Return the (x, y) coordinate for the center point of the cell that contains the specified text.  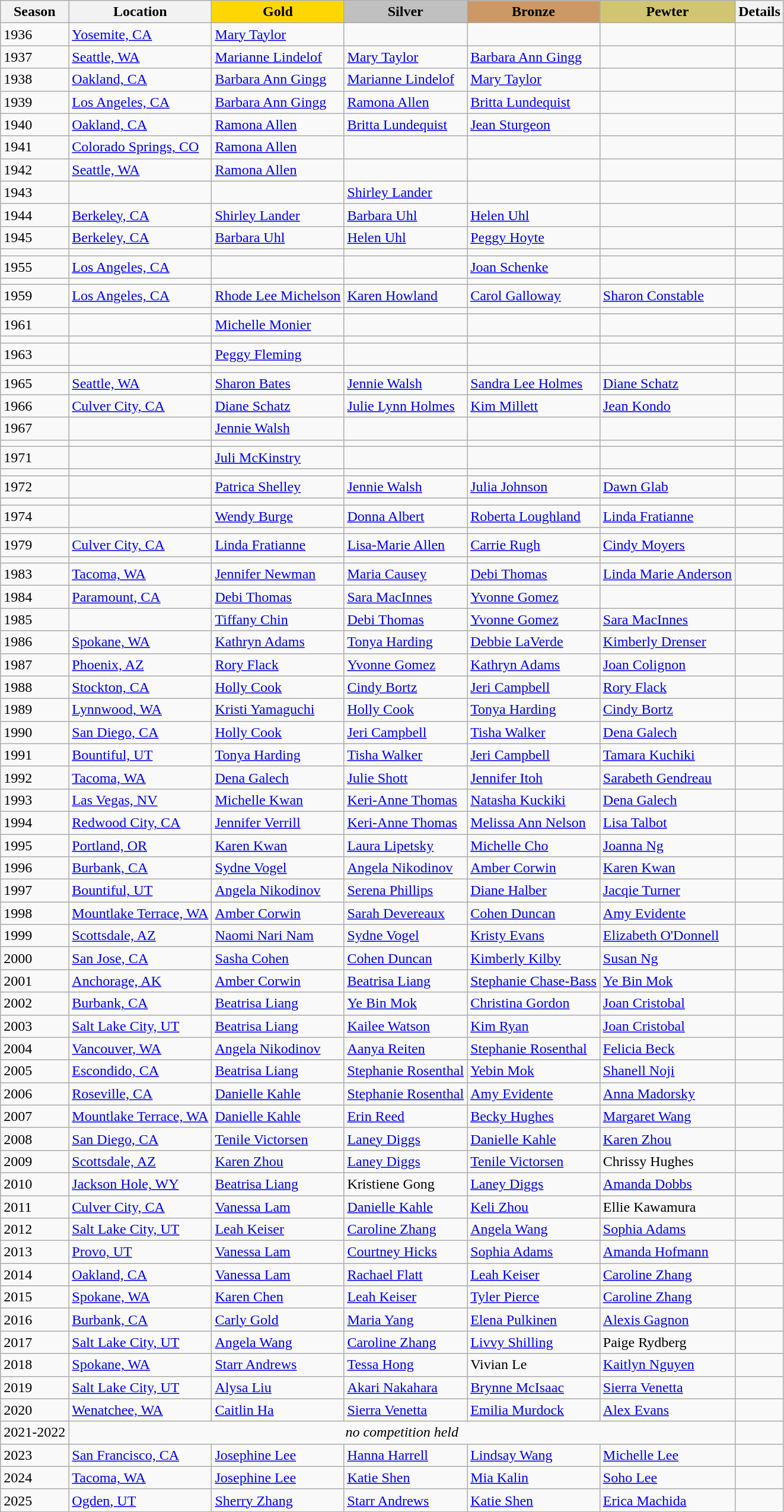
Sherry Zhang (278, 1500)
2016 (34, 1320)
2018 (34, 1365)
1972 (34, 487)
1945 (34, 237)
Erica Machida (667, 1500)
1988 (34, 687)
Joan Colignon (667, 665)
Kristiene Gong (406, 1184)
Pewter (667, 12)
1944 (34, 215)
Details (760, 12)
Escondido, CA (140, 1071)
Debbie LaVerde (534, 642)
Gold (278, 12)
Mia Kalin (534, 1478)
Chrissy Hughes (667, 1161)
Redwood City, CA (140, 822)
1974 (34, 516)
Michelle Cho (534, 846)
2013 (34, 1252)
Caitlin Ha (278, 1410)
Patrica Shelley (278, 487)
Jackson Hole, WY (140, 1184)
Erin Reed (406, 1116)
Margaret Wang (667, 1116)
Tyler Pierce (534, 1297)
1937 (34, 57)
1991 (34, 755)
1961 (34, 325)
1939 (34, 102)
Julia Johnson (534, 487)
Karen Howland (406, 296)
2019 (34, 1387)
1955 (34, 266)
Provo, UT (140, 1252)
Vivian Le (534, 1365)
Kim Ryan (534, 1026)
1966 (34, 406)
Diane Halber (534, 891)
Aanya Reiten (406, 1049)
2001 (34, 981)
1943 (34, 192)
Lisa Talbot (667, 822)
1942 (34, 170)
1979 (34, 545)
Las Vegas, NV (140, 800)
Jennifer Verrill (278, 822)
2000 (34, 958)
Kimberly Drenser (667, 642)
Anchorage, AK (140, 981)
Kimberly Kilby (534, 958)
1996 (34, 868)
Rhode Lee Michelson (278, 296)
2023 (34, 1455)
Tamara Kuchiki (667, 755)
Lindsay Wang (534, 1455)
2021-2022 (34, 1432)
2009 (34, 1161)
Joanna Ng (667, 846)
Yosemite, CA (140, 34)
Linda Marie Anderson (667, 574)
Naomi Nari Nam (278, 936)
1989 (34, 710)
Sharon Constable (667, 296)
Livvy Shilling (534, 1342)
2004 (34, 1049)
Brynne McIsaac (534, 1387)
Felicia Beck (667, 1049)
Alysa Liu (278, 1387)
1971 (34, 458)
San Francisco, CA (140, 1455)
Silver (406, 12)
Paige Rydberg (667, 1342)
Akari Nakahara (406, 1387)
2002 (34, 1003)
Juli McKinstry (278, 458)
2012 (34, 1230)
Shanell Noji (667, 1071)
1987 (34, 665)
1985 (34, 620)
Michelle Monier (278, 325)
1967 (34, 428)
Carol Galloway (534, 296)
Lisa-Marie Allen (406, 545)
2003 (34, 1026)
2014 (34, 1275)
Cindy Moyers (667, 545)
2015 (34, 1297)
Julie Lynn Holmes (406, 406)
Ellie Kawamura (667, 1206)
2010 (34, 1184)
Kristi Yamaguchi (278, 710)
Carly Gold (278, 1320)
Sharon Bates (278, 383)
Dawn Glab (667, 487)
Kim Millett (534, 406)
Amanda Hofmann (667, 1252)
Vancouver, WA (140, 1049)
1986 (34, 642)
San Jose, CA (140, 958)
Tiffany Chin (278, 620)
Wenatchee, WA (140, 1410)
Peggy Fleming (278, 354)
Paramount, CA (140, 597)
Colorado Springs, CO (140, 147)
Emilia Murdock (534, 1410)
1965 (34, 383)
Christina Gordon (534, 1003)
1983 (34, 574)
Sandra Lee Holmes (534, 383)
1963 (34, 354)
2011 (34, 1206)
2008 (34, 1139)
Donna Albert (406, 516)
1999 (34, 936)
1941 (34, 147)
1995 (34, 846)
Ogden, UT (140, 1500)
Wendy Burge (278, 516)
Natasha Kuckiki (534, 800)
Phoenix, AZ (140, 665)
Peggy Hoyte (534, 237)
Sasha Cohen (278, 958)
2007 (34, 1116)
1992 (34, 777)
Roberta Loughland (534, 516)
Yebin Mok (534, 1071)
Jean Sturgeon (534, 125)
2005 (34, 1071)
1936 (34, 34)
1993 (34, 800)
2017 (34, 1342)
Amanda Dobbs (667, 1184)
Bronze (534, 12)
Location (140, 12)
Tessa Hong (406, 1365)
Rachael Flatt (406, 1275)
Kaitlyn Nguyen (667, 1365)
Julie Shott (406, 777)
Lynnwood, WA (140, 710)
Laura Lipetsky (406, 846)
Elena Pulkinen (534, 1320)
Maria Causey (406, 574)
Jacqie Turner (667, 891)
Serena Phillips (406, 891)
Stephanie Chase-Bass (534, 981)
Becky Hughes (534, 1116)
Jean Kondo (667, 406)
Jennifer Itoh (534, 777)
Sarah Devereaux (406, 913)
2024 (34, 1478)
Joan Schenke (534, 266)
Alexis Gagnon (667, 1320)
Carrie Rugh (534, 545)
Portland, OR (140, 846)
Soho Lee (667, 1478)
2006 (34, 1094)
Michelle Kwan (278, 800)
Hanna Harrell (406, 1455)
Sarabeth Gendreau (667, 777)
Melissa Ann Nelson (534, 822)
1990 (34, 732)
Stockton, CA (140, 687)
Anna Madorsky (667, 1094)
1994 (34, 822)
Roseville, CA (140, 1094)
Karen Chen (278, 1297)
1984 (34, 597)
2020 (34, 1410)
1938 (34, 80)
Alex Evans (667, 1410)
Michelle Lee (667, 1455)
Susan Ng (667, 958)
1998 (34, 913)
2025 (34, 1500)
Kailee Watson (406, 1026)
1940 (34, 125)
1959 (34, 296)
Keli Zhou (534, 1206)
Season (34, 12)
Maria Yang (406, 1320)
1997 (34, 891)
Jennifer Newman (278, 574)
no competition held (402, 1432)
Kristy Evans (534, 936)
Elizabeth O'Donnell (667, 936)
Courtney Hicks (406, 1252)
